Scan for the cell matching the given text and deliver its [X, Y] coordinate at center. 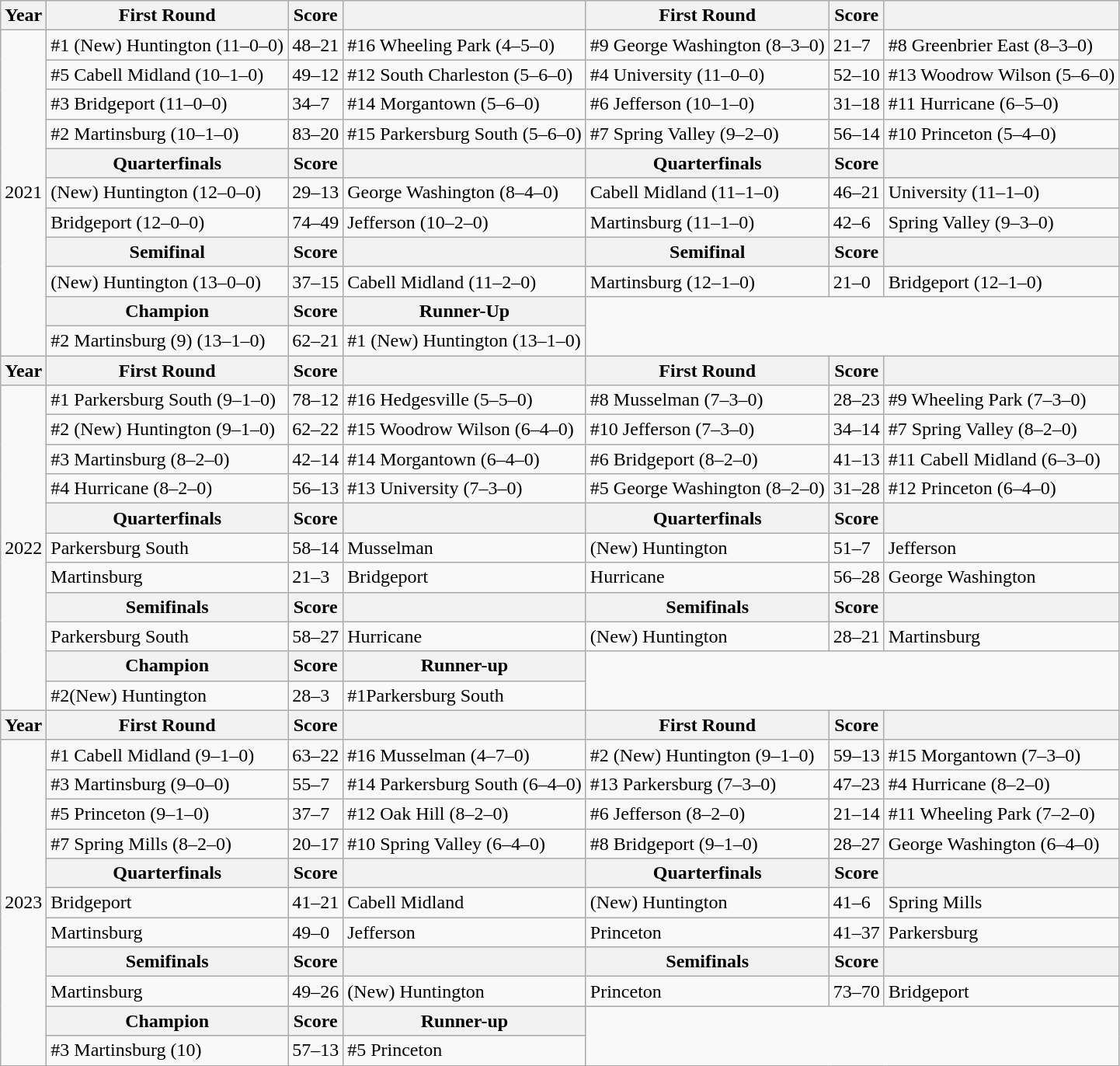
20–17 [315, 843]
29–13 [315, 193]
Cabell Midland (11–1–0) [707, 193]
49–0 [315, 932]
#12 South Charleston (5–6–0) [464, 75]
28–27 [856, 843]
#1 (New) Huntington (13–1–0) [464, 340]
42–14 [315, 459]
#3 Martinsburg (10) [168, 1050]
55–7 [315, 784]
73–70 [856, 991]
#7 Spring Mills (8–2–0) [168, 843]
Jefferson (10–2–0) [464, 222]
21–0 [856, 281]
Bridgeport (12–1–0) [1002, 281]
#6 Jefferson (10–1–0) [707, 104]
#15 Parkersburg South (5–6–0) [464, 134]
#10 Princeton (5–4–0) [1002, 134]
Cabell Midland [464, 903]
#10 Jefferson (7–3–0) [707, 430]
41–13 [856, 459]
2022 [23, 549]
#14 Parkersburg South (6–4–0) [464, 784]
#5 Princeton (9–1–0) [168, 813]
21–3 [315, 577]
62–22 [315, 430]
#12 Princeton (6–4–0) [1002, 489]
#5 Cabell Midland (10–1–0) [168, 75]
58–14 [315, 548]
#11 Hurricane (6–5–0) [1002, 104]
#2 Martinsburg (10–1–0) [168, 134]
51–7 [856, 548]
31–28 [856, 489]
George Washington [1002, 577]
Cabell Midland (11–2–0) [464, 281]
56–13 [315, 489]
2023 [23, 903]
41–37 [856, 932]
49–26 [315, 991]
21–14 [856, 813]
(New) Huntington (12–0–0) [168, 193]
34–14 [856, 430]
34–7 [315, 104]
42–6 [856, 222]
#2 Martinsburg (9) (13–1–0) [168, 340]
#8 Greenbrier East (8–3–0) [1002, 45]
2021 [23, 193]
#1 Parkersburg South (9–1–0) [168, 400]
37–15 [315, 281]
#14 Morgantown (5–6–0) [464, 104]
#14 Morgantown (6–4–0) [464, 459]
28–23 [856, 400]
#8 Bridgeport (9–1–0) [707, 843]
(New) Huntington (13–0–0) [168, 281]
#5 Princeton [464, 1050]
52–10 [856, 75]
#3 Martinsburg (8–2–0) [168, 459]
Bridgeport (12–0–0) [168, 222]
47–23 [856, 784]
George Washington (6–4–0) [1002, 843]
74–49 [315, 222]
28–21 [856, 636]
56–14 [856, 134]
28–3 [315, 695]
#16 Wheeling Park (4–5–0) [464, 45]
#7 Spring Valley (8–2–0) [1002, 430]
Spring Mills [1002, 903]
41–21 [315, 903]
63–22 [315, 754]
#15 Woodrow Wilson (6–4–0) [464, 430]
#13 Woodrow Wilson (5–6–0) [1002, 75]
58–27 [315, 636]
83–20 [315, 134]
#7 Spring Valley (9–2–0) [707, 134]
#6 Jefferson (8–2–0) [707, 813]
#1 (New) Huntington (11–0–0) [168, 45]
49–12 [315, 75]
George Washington (8–4–0) [464, 193]
#5 George Washington (8–2–0) [707, 489]
#10 Spring Valley (6–4–0) [464, 843]
#11 Wheeling Park (7–2–0) [1002, 813]
#16 Musselman (4–7–0) [464, 754]
48–21 [315, 45]
37–7 [315, 813]
78–12 [315, 400]
#13 Parkersburg (7–3–0) [707, 784]
#15 Morgantown (7–3–0) [1002, 754]
Runner-Up [464, 311]
#8 Musselman (7–3–0) [707, 400]
#2(New) Huntington [168, 695]
#1Parkersburg South [464, 695]
31–18 [856, 104]
#4 University (11–0–0) [707, 75]
#16 Hedgesville (5–5–0) [464, 400]
Martinsburg (12–1–0) [707, 281]
59–13 [856, 754]
46–21 [856, 193]
University (11–1–0) [1002, 193]
Martinsburg (11–1–0) [707, 222]
#11 Cabell Midland (6–3–0) [1002, 459]
Spring Valley (9–3–0) [1002, 222]
#9 Wheeling Park (7–3–0) [1002, 400]
56–28 [856, 577]
#12 Oak Hill (8–2–0) [464, 813]
#3 Martinsburg (9–0–0) [168, 784]
#6 Bridgeport (8–2–0) [707, 459]
#9 George Washington (8–3–0) [707, 45]
#3 Bridgeport (11–0–0) [168, 104]
21–7 [856, 45]
#13 University (7–3–0) [464, 489]
57–13 [315, 1050]
Musselman [464, 548]
#1 Cabell Midland (9–1–0) [168, 754]
41–6 [856, 903]
62–21 [315, 340]
Parkersburg [1002, 932]
